Scan for the cell matching the given text and deliver its (x, y) coordinate at center. 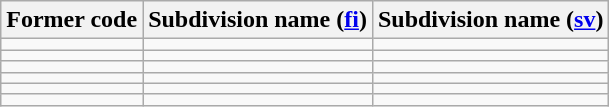
Subdivision name (fi) (258, 20)
Former code (72, 20)
Subdivision name (sv) (490, 20)
